Determine the (x, y) coordinate at the center of the cell enclosing the given text.  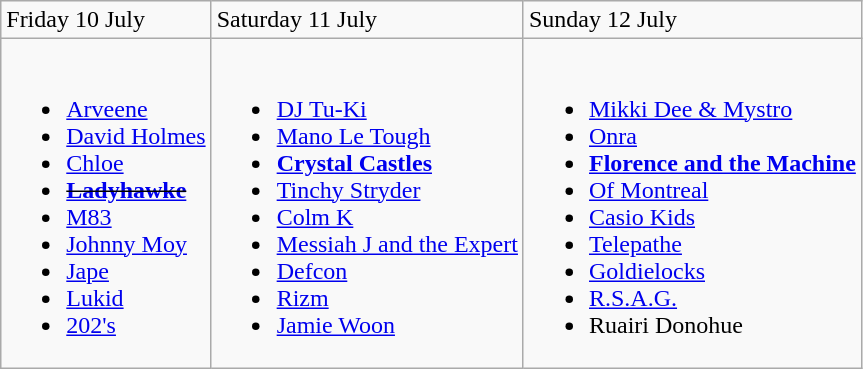
Saturday 11 July (367, 20)
Mikki Dee & MystroOnraFlorence and the MachineOf MontrealCasio KidsTelepatheGoldielocksR.S.A.G.Ruairi Donohue (692, 204)
ArveeneDavid HolmesChloeLadyhawkeM83Johnny MoyJapeLukid202's (106, 204)
DJ Tu-KiMano Le ToughCrystal CastlesTinchy StryderColm KMessiah J and the ExpertDefconRizmJamie Woon (367, 204)
Friday 10 July (106, 20)
Sunday 12 July (692, 20)
